Return the [x, y] coordinate for the center point of the cell that contains the specified text.  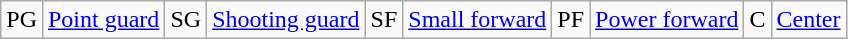
SF [384, 20]
C [758, 20]
Point guard [103, 20]
SG [186, 20]
Small forward [478, 20]
PF [571, 20]
PG [22, 20]
Shooting guard [286, 20]
Center [808, 20]
Power forward [667, 20]
